Output the [X, Y] coordinate of the center of the cell containing the given text.  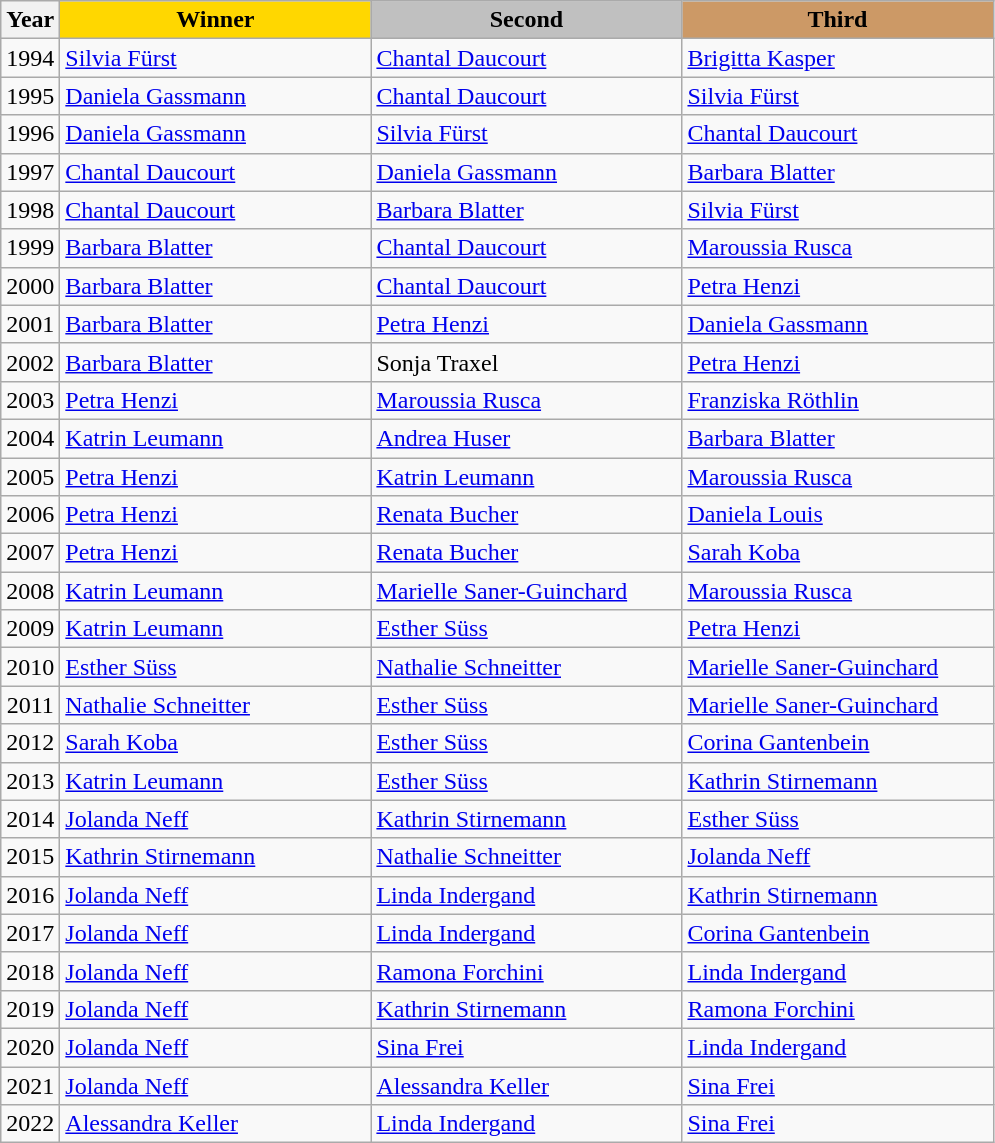
1995 [30, 96]
Brigitta Kasper [838, 58]
2017 [30, 933]
Sonja Traxel [526, 362]
2015 [30, 857]
Daniela Louis [838, 515]
2022 [30, 1124]
Second [526, 20]
2006 [30, 515]
Third [838, 20]
2000 [30, 286]
1997 [30, 172]
Year [30, 20]
2019 [30, 1009]
2016 [30, 895]
2020 [30, 1047]
2003 [30, 400]
2011 [30, 705]
1994 [30, 58]
1999 [30, 248]
2004 [30, 438]
2005 [30, 477]
Andrea Huser [526, 438]
Franziska Röthlin [838, 400]
2018 [30, 971]
2001 [30, 324]
2002 [30, 362]
2021 [30, 1085]
1996 [30, 134]
1998 [30, 210]
2010 [30, 667]
Winner [216, 20]
2007 [30, 553]
2008 [30, 591]
2009 [30, 629]
2013 [30, 781]
2012 [30, 743]
2014 [30, 819]
